Identify which cell holds the provided text, then report its [x, y] central coordinate. 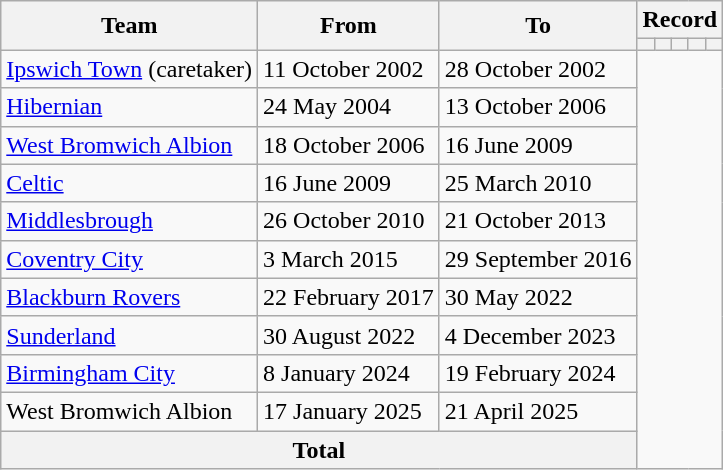
22 February 2017 [349, 297]
Celtic [130, 183]
29 September 2016 [538, 259]
24 May 2004 [349, 107]
8 January 2024 [349, 373]
11 October 2002 [349, 69]
Sunderland [130, 335]
Team [130, 26]
Birmingham City [130, 373]
3 March 2015 [349, 259]
Ipswich Town (caretaker) [130, 69]
21 April 2025 [538, 411]
To [538, 26]
4 December 2023 [538, 335]
25 March 2010 [538, 183]
26 October 2010 [349, 221]
From [349, 26]
30 August 2022 [349, 335]
21 October 2013 [538, 221]
Middlesbrough [130, 221]
Hibernian [130, 107]
Blackburn Rovers [130, 297]
17 January 2025 [349, 411]
Total [319, 449]
28 October 2002 [538, 69]
18 October 2006 [349, 145]
30 May 2022 [538, 297]
13 October 2006 [538, 107]
Record [680, 20]
Coventry City [130, 259]
19 February 2024 [538, 373]
